Scan for the cell matching the given text and deliver its (X, Y) coordinate at center. 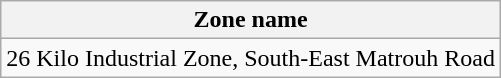
26 Kilo Industrial Zone, South-East Matrouh Road (251, 58)
Zone name (251, 20)
